For the text-containing cell, return its midpoint in (X, Y) coordinate format. 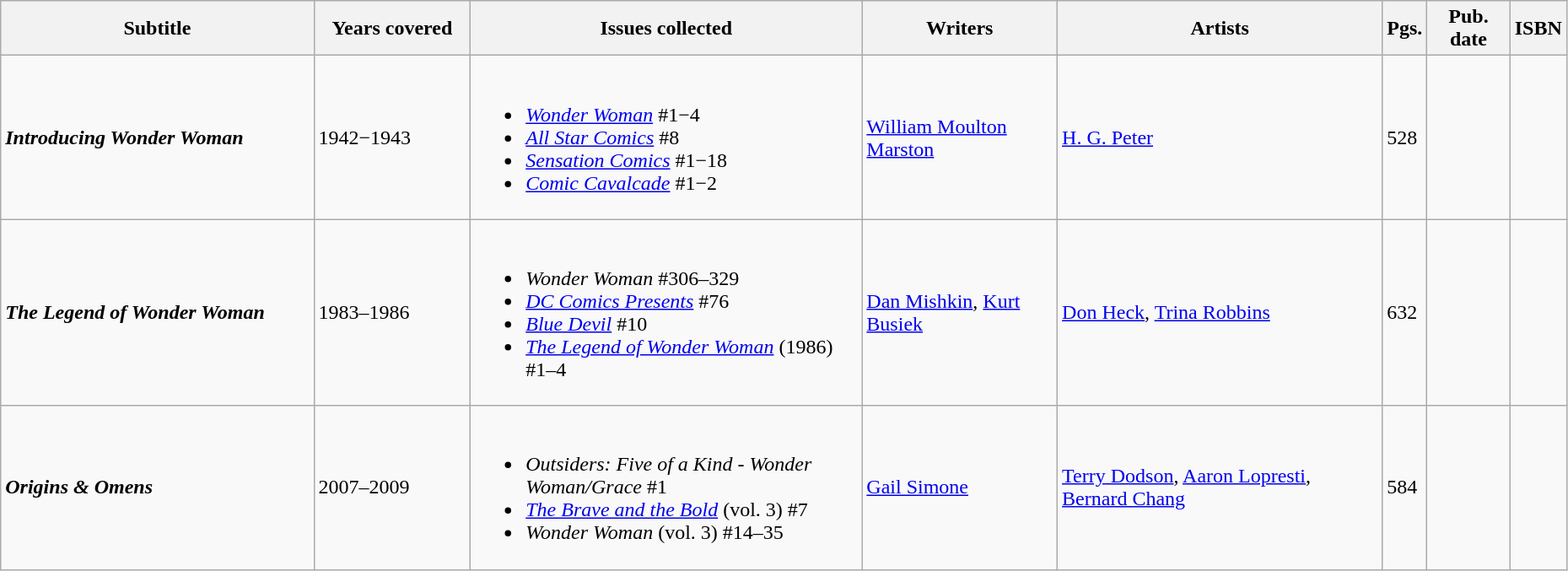
Introducing Wonder Woman (157, 137)
Origins & Omens (157, 488)
1983–1986 (392, 312)
Terry Dodson, Aaron Lopresti, Bernard Chang (1220, 488)
632 (1405, 312)
Years covered (392, 29)
The Legend of Wonder Woman (157, 312)
Pgs. (1405, 29)
Subtitle (157, 29)
H. G. Peter (1220, 137)
Dan Mishkin, Kurt Busiek (960, 312)
Issues collected (666, 29)
2007–2009 (392, 488)
Pub. date (1468, 29)
Wonder Woman #306–329DC Comics Presents #76Blue Devil #10The Legend of Wonder Woman (1986) #1–4 (666, 312)
Wonder Woman #1−4All Star Comics #8Sensation Comics #1−18Comic Cavalcade #1−2 (666, 137)
1942−1943 (392, 137)
Writers (960, 29)
Don Heck, Trina Robbins (1220, 312)
Gail Simone (960, 488)
528 (1405, 137)
ISBN (1538, 29)
Artists (1220, 29)
584 (1405, 488)
Outsiders: Five of a Kind - Wonder Woman/Grace #1The Brave and the Bold (vol. 3) #7Wonder Woman (vol. 3) #14–35 (666, 488)
William Moulton Marston (960, 137)
